From the cell containing the given text, extract its center point as (x, y) coordinate. 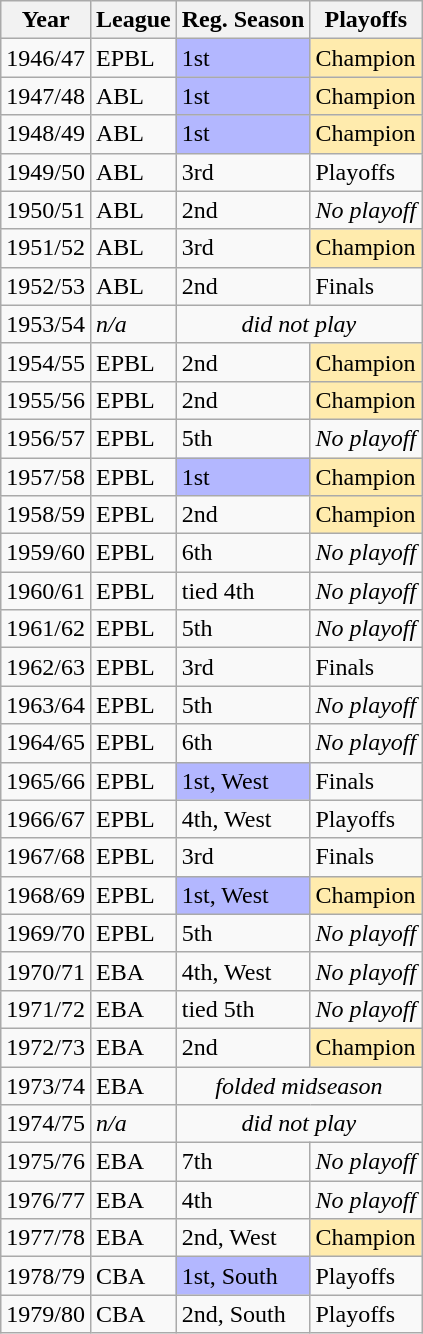
1975/76 (46, 1162)
1954/55 (46, 362)
1963/64 (46, 705)
1948/49 (46, 134)
1970/71 (46, 971)
1960/61 (46, 591)
2nd, West (243, 1238)
1966/67 (46, 819)
1973/74 (46, 1085)
1958/59 (46, 515)
1979/80 (46, 1314)
1978/79 (46, 1276)
1972/73 (46, 1047)
1953/54 (46, 324)
1971/72 (46, 1009)
Reg. Season (243, 20)
1st, South (243, 1276)
tied 4th (243, 591)
1967/68 (46, 857)
1965/66 (46, 781)
1957/58 (46, 477)
1955/56 (46, 400)
folded midseason (298, 1085)
1959/60 (46, 553)
4th (243, 1200)
1961/62 (46, 629)
1950/51 (46, 210)
1947/48 (46, 96)
1976/77 (46, 1200)
1969/70 (46, 933)
2nd, South (243, 1314)
League (133, 20)
1952/53 (46, 286)
tied 5th (243, 1009)
1949/50 (46, 172)
1968/69 (46, 895)
1956/57 (46, 438)
Year (46, 20)
7th (243, 1162)
1951/52 (46, 248)
1962/63 (46, 667)
1974/75 (46, 1124)
1977/78 (46, 1238)
1964/65 (46, 743)
1946/47 (46, 58)
